Pinpoint the cell where the given text exists, returning its [X, Y] midpoint coordinate. 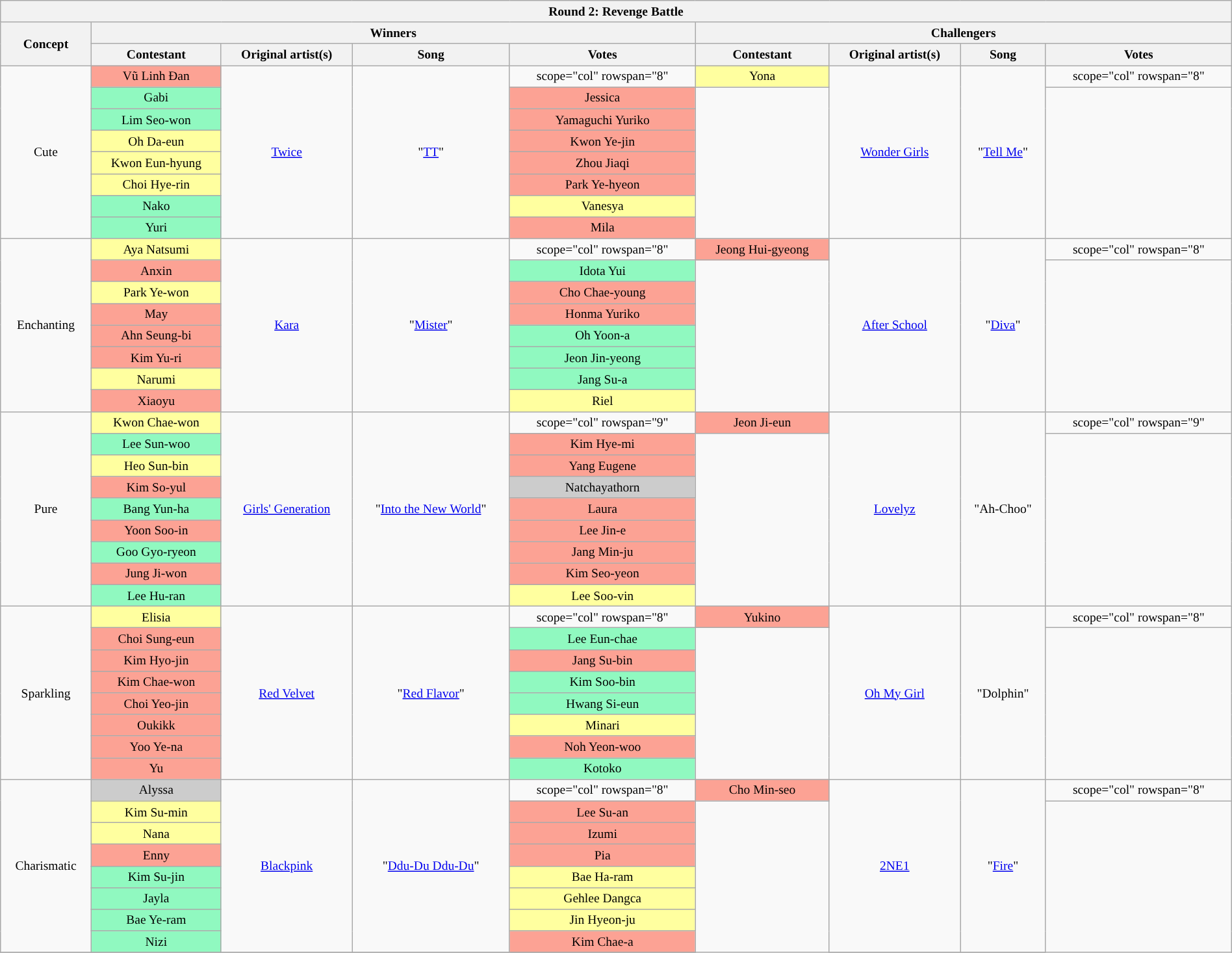
Blackpink [287, 866]
Elisia [156, 618]
Riel [602, 400]
Kim Seo-yeon [602, 573]
Kim Soo-bin [602, 681]
Mila [602, 228]
Jang Su-bin [602, 660]
Cute [46, 152]
Nana [156, 833]
Gehlee Dangca [602, 898]
Kim Chae-won [156, 681]
Round 2: Revenge Battle [616, 12]
Jessica [602, 98]
Yang Eugene [602, 465]
Kwon Eun-hyung [156, 163]
Oh Yoon-a [602, 335]
Bae Ha-ram [602, 876]
Park Ye-won [156, 293]
Lovelyz [895, 509]
Choi Yeo-jin [156, 703]
Red Velvet [287, 693]
Kim Hyo-jin [156, 660]
Kim Hye-mi [602, 443]
"TT" [431, 152]
Challengers [963, 33]
Heo Sun-bin [156, 465]
Minari [602, 725]
Choi Sung-eun [156, 638]
Lee Eun-chae [602, 638]
Park Ye-hyeon [602, 185]
Yona [762, 77]
Noh Yeon-woo [602, 746]
Lee Su-an [602, 811]
Goo Gyo-ryeon [156, 553]
Oh My Girl [895, 693]
"Into the New World" [431, 509]
Izumi [602, 833]
Jeon Jin-yeong [602, 358]
"Tell Me" [1003, 152]
May [156, 315]
Twice [287, 152]
Jin Hyeon-ju [602, 920]
Enny [156, 855]
Bae Ye-ram [156, 920]
Hwang Si-eun [602, 703]
Yukino [762, 618]
"Red Flavor" [431, 693]
"Mister" [431, 325]
Idota Yui [602, 270]
Yu [156, 768]
Ahn Seung-bi [156, 335]
Oh Da-eun [156, 140]
Wonder Girls [895, 152]
"Fire" [1003, 866]
Lee Sun-woo [156, 443]
Honma Yuriko [602, 315]
Nizi [156, 941]
Alyssa [156, 790]
Gabi [156, 98]
Choi Hye-rin [156, 185]
Narumi [156, 380]
Natchayathorn [602, 488]
Kwon Ye-jin [602, 140]
Kim Su-jin [156, 876]
"Ah-Choo" [1003, 509]
Vanesya [602, 205]
Xiaoyu [156, 400]
Jang Min-ju [602, 553]
Oukikk [156, 725]
Jang Su-a [602, 380]
"Dolphin" [1003, 693]
Zhou Jiaqi [602, 163]
Jayla [156, 898]
Girls' Generation [287, 509]
Cho Min-seo [762, 790]
Yoon Soo-in [156, 530]
Sparkling [46, 693]
Kim Su-min [156, 811]
Anxin [156, 270]
Jeon Ji-eun [762, 423]
Jeong Hui-gyeong [762, 250]
Lim Seo-won [156, 120]
Pure [46, 509]
Concept [46, 44]
Charismatic [46, 866]
Laura [602, 508]
Enchanting [46, 325]
Cho Chae-young [602, 293]
Kim So-yul [156, 488]
Lee Jin-e [602, 530]
Aya Natsumi [156, 250]
2NE1 [895, 866]
After School [895, 325]
Kotoko [602, 768]
Kara [287, 325]
Jung Ji-won [156, 573]
Kim Yu-ri [156, 358]
Winners [393, 33]
"Ddu-Du Ddu-Du" [431, 866]
Nako [156, 205]
Yoo Ye-na [156, 746]
Lee Hu-ran [156, 595]
Bang Yun-ha [156, 508]
Vũ Linh Ðan [156, 77]
Kim Chae-a [602, 941]
Yamaguchi Yuriko [602, 120]
Lee Soo-vin [602, 595]
Yuri [156, 228]
Kwon Chae-won [156, 423]
"Diva" [1003, 325]
Pia [602, 855]
